Identify which cell holds the provided text, then report its (X, Y) central coordinate. 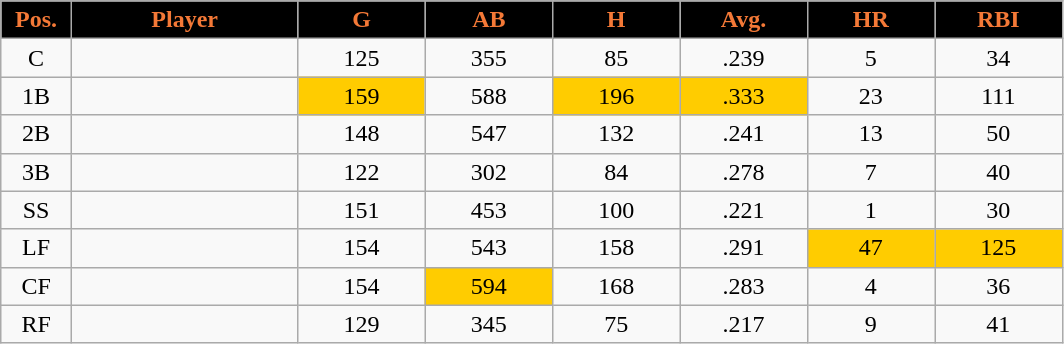
Player (184, 20)
4 (870, 286)
C (36, 58)
355 (488, 58)
.283 (744, 286)
41 (998, 324)
Avg. (744, 20)
594 (488, 286)
CF (36, 286)
7 (870, 172)
23 (870, 96)
151 (362, 210)
100 (616, 210)
196 (616, 96)
9 (870, 324)
13 (870, 134)
75 (616, 324)
3B (36, 172)
1B (36, 96)
RBI (998, 20)
50 (998, 134)
.291 (744, 248)
122 (362, 172)
G (362, 20)
47 (870, 248)
Pos. (36, 20)
36 (998, 286)
HR (870, 20)
588 (488, 96)
132 (616, 134)
111 (998, 96)
85 (616, 58)
LF (36, 248)
.333 (744, 96)
.221 (744, 210)
.217 (744, 324)
547 (488, 134)
.278 (744, 172)
H (616, 20)
5 (870, 58)
RF (36, 324)
30 (998, 210)
129 (362, 324)
159 (362, 96)
1 (870, 210)
168 (616, 286)
345 (488, 324)
40 (998, 172)
148 (362, 134)
302 (488, 172)
SS (36, 210)
84 (616, 172)
.241 (744, 134)
158 (616, 248)
.239 (744, 58)
543 (488, 248)
2B (36, 134)
453 (488, 210)
34 (998, 58)
AB (488, 20)
